Return the (x, y) coordinate for the center point of the cell that contains the specified text.  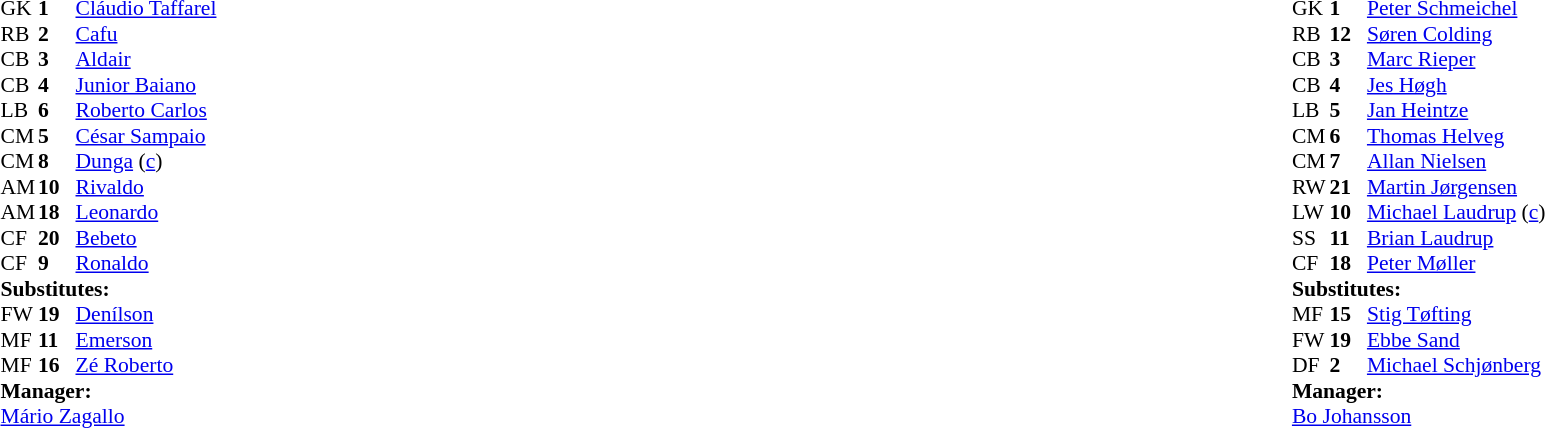
8 (57, 161)
Dunga (c) (146, 161)
Zé Roberto (146, 365)
DF (1311, 365)
Aldair (146, 59)
16 (57, 365)
12 (1348, 34)
SS (1311, 238)
Emerson (146, 340)
Substitutes: (108, 289)
21 (1348, 187)
César Sampaio (146, 136)
15 (1348, 315)
20 (57, 238)
Ronaldo (146, 263)
9 (57, 263)
Bebeto (146, 238)
Roberto Carlos (146, 111)
7 (1348, 161)
RW (1311, 187)
Cafu (146, 34)
Rivaldo (146, 187)
Leonardo (146, 213)
Denílson (146, 315)
LW (1311, 213)
Manager: (108, 391)
Junior Baiano (146, 85)
